Find where the given text appears and provide that cell's center as (x, y) coordinate. 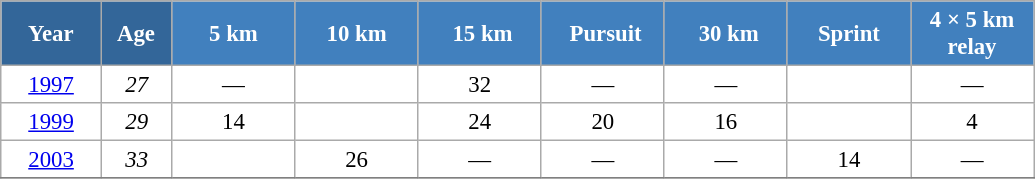
15 km (480, 34)
2003 (52, 160)
24 (480, 122)
10 km (356, 34)
27 (136, 85)
1999 (52, 122)
33 (136, 160)
32 (480, 85)
Year (52, 34)
16 (726, 122)
Pursuit (602, 34)
5 km (234, 34)
26 (356, 160)
20 (602, 122)
Age (136, 34)
4 (972, 122)
1997 (52, 85)
4 × 5 km relay (972, 34)
29 (136, 122)
30 km (726, 34)
Sprint (848, 34)
